Locate the cell with the specified text and output its [x, y] center coordinate. 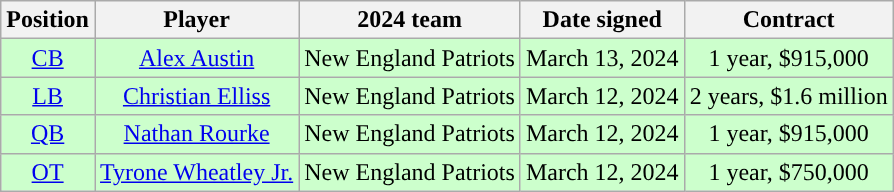
March 13, 2024 [602, 58]
QB [48, 134]
Alex Austin [196, 58]
2 years, $1.6 million [788, 96]
Position [48, 20]
CB [48, 58]
LB [48, 96]
1 year, $750,000 [788, 172]
Player [196, 20]
Date signed [602, 20]
Nathan Rourke [196, 134]
2024 team [410, 20]
Contract [788, 20]
Christian Elliss [196, 96]
Tyrone Wheatley Jr. [196, 172]
OT [48, 172]
